From the cell containing the given text, extract its center point as (x, y) coordinate. 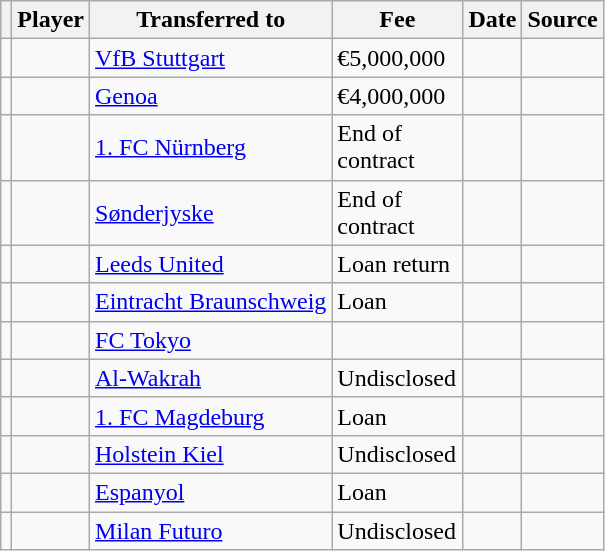
Eintracht Braunschweig (211, 302)
FC Tokyo (211, 340)
Espanyol (211, 492)
Player (51, 20)
Al-Wakrah (211, 378)
€5,000,000 (398, 58)
Leeds United (211, 264)
Fee (398, 20)
€4,000,000 (398, 96)
Sønderjyske (211, 212)
1. FC Magdeburg (211, 416)
Holstein Kiel (211, 454)
Milan Futuro (211, 531)
Genoa (211, 96)
Source (562, 20)
Loan return (398, 264)
Date (492, 20)
1. FC Nürnberg (211, 148)
Transferred to (211, 20)
VfB Stuttgart (211, 58)
